Scan for the cell matching the given text and deliver its (X, Y) coordinate at center. 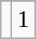
1 (24, 20)
